Return (x, y) of the center of cell containing provided text 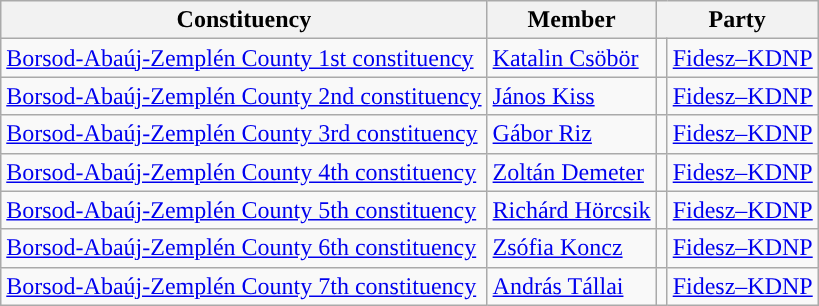
Borsod-Abaúj-Zemplén County 6th constituency (244, 248)
Borsod-Abaúj-Zemplén County 1st constituency (244, 58)
Zsófia Koncz (572, 248)
Borsod-Abaúj-Zemplén County 4th constituency (244, 172)
Zoltán Demeter (572, 172)
Borsod-Abaúj-Zemplén County 5th constituency (244, 210)
Borsod-Abaúj-Zemplén County 7th constituency (244, 286)
Member (572, 20)
János Kiss (572, 96)
Party (737, 20)
Richárd Hörcsik (572, 210)
András Tállai (572, 286)
Constituency (244, 20)
Borsod-Abaúj-Zemplén County 3rd constituency (244, 134)
Katalin Csöbör (572, 58)
Gábor Riz (572, 134)
Borsod-Abaúj-Zemplén County 2nd constituency (244, 96)
